Locate the cell with the specified text and output its [x, y] center coordinate. 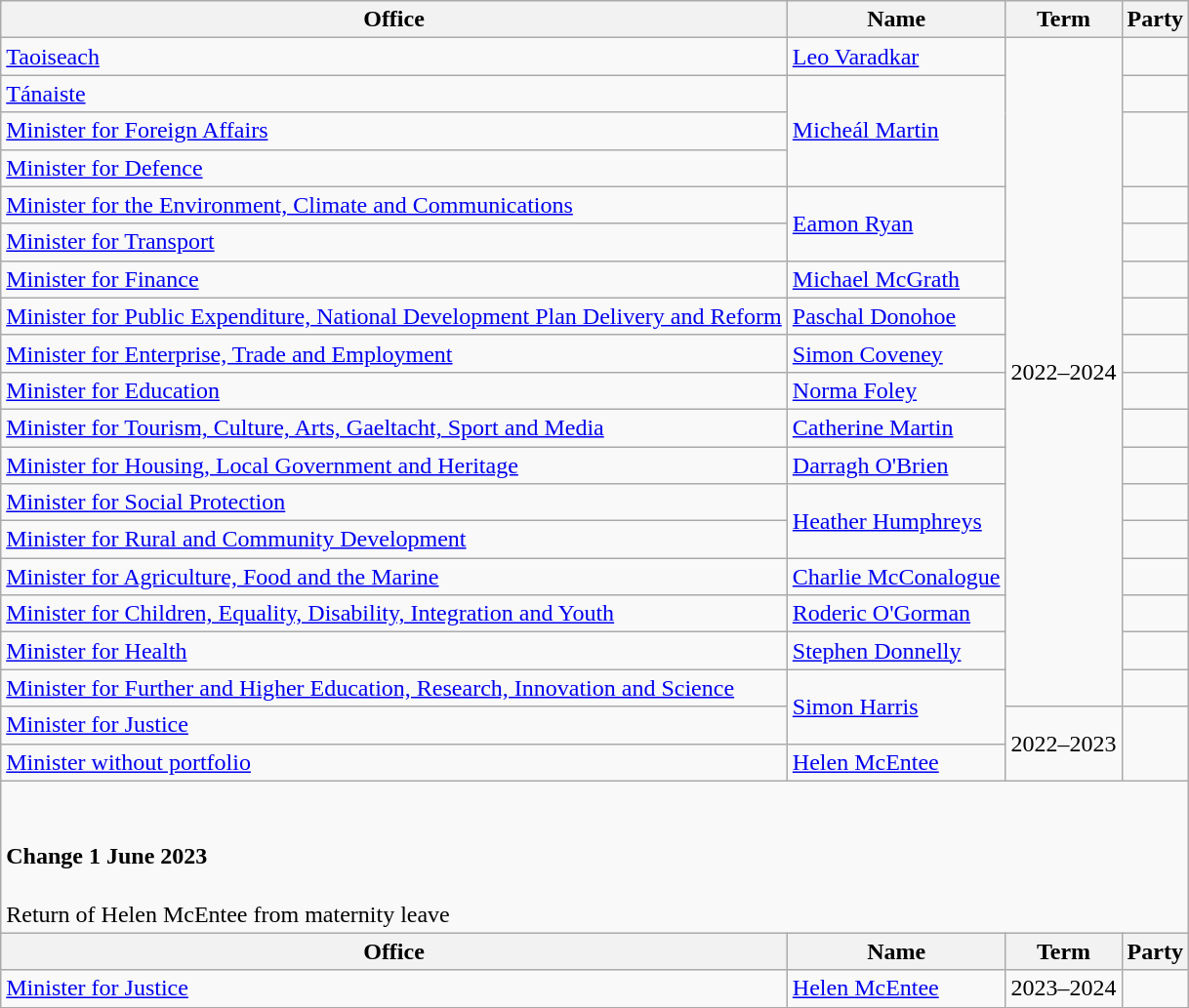
Minister for Further and Higher Education, Research, Innovation and Science [394, 688]
Tánaiste [394, 94]
Roderic O'Gorman [896, 614]
Micheál Martin [896, 131]
Minister for Agriculture, Food and the Marine [394, 577]
Minister without portfolio [394, 762]
Simon Coveney [896, 353]
Minister for Children, Equality, Disability, Integration and Youth [394, 614]
2022–2023 [1064, 744]
Simon Harris [896, 706]
2022–2024 [1064, 373]
Darragh O'Brien [896, 465]
Charlie McConalogue [896, 577]
Stephen Donnelly [896, 651]
Minister for Finance [394, 279]
Eamon Ryan [896, 223]
Minister for Enterprise, Trade and Employment [394, 353]
Minister for Rural and Community Development [394, 540]
Heather Humphreys [896, 521]
Catherine Martin [896, 427]
Paschal Donohoe [896, 316]
Minister for Social Protection [394, 503]
Minister for Housing, Local Government and Heritage [394, 465]
Minister for Foreign Affairs [394, 131]
Minister for Transport [394, 242]
Minister for Public Expenditure, National Development Plan Delivery and Reform [394, 316]
Change 1 June 2023Return of Helen McEntee from maternity leave [595, 857]
Leo Varadkar [896, 57]
Minister for Defence [394, 168]
Michael McGrath [896, 279]
Minister for the Environment, Climate and Communications [394, 205]
Minister for Health [394, 651]
Taoiseach [394, 57]
Minister for Tourism, Culture, Arts, Gaeltacht, Sport and Media [394, 427]
2023–2024 [1064, 988]
Norma Foley [896, 390]
Minister for Education [394, 390]
